Capture the cell that displays the provided text and extract its (X, Y) central coordinate. 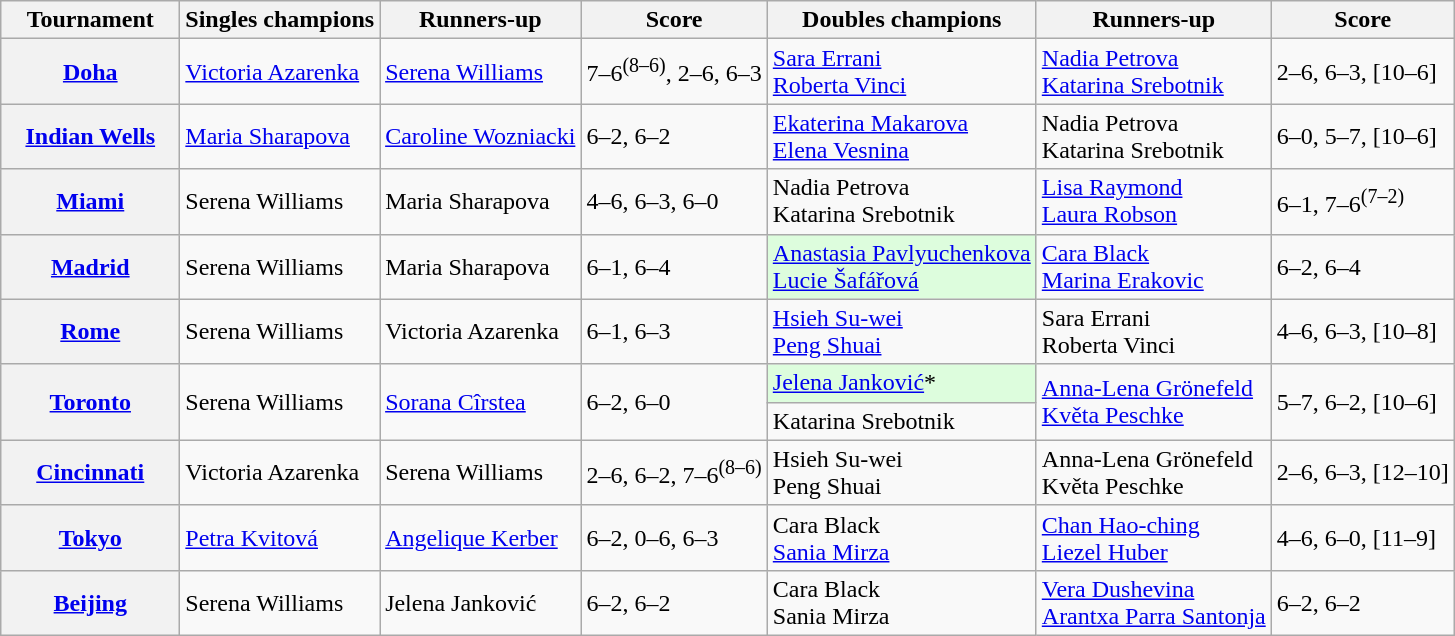
Cara Black Marina Erakovic (1154, 266)
Vera Dushevina Arantxa Parra Santonja (1154, 602)
6–1, 6–4 (674, 266)
Madrid (90, 266)
Lisa Raymond Laura Robson (1154, 202)
Doha (90, 72)
Indian Wells (90, 136)
Ekaterina Makarova Elena Vesnina (902, 136)
Tokyo (90, 538)
Jelena Janković* (902, 383)
Petra Kvitová (280, 538)
Anastasia Pavlyuchenkova Lucie Šafářová (902, 266)
Singles champions (280, 20)
6–1, 7–6(7–2) (1362, 202)
6–2, 6–0 (674, 402)
2–6, 6–3, [10–6] (1362, 72)
Jelena Janković (480, 602)
Chan Hao-ching Liezel Huber (1154, 538)
Caroline Wozniacki (480, 136)
Beijing (90, 602)
7–6(8–6), 2–6, 6–3 (674, 72)
6–2, 0–6, 6–3 (674, 538)
2–6, 6–3, [12–10] (1362, 472)
6–2, 6–4 (1362, 266)
Doubles champions (902, 20)
4–6, 6–3, [10–8] (1362, 332)
Miami (90, 202)
Sorana Cîrstea (480, 402)
Rome (90, 332)
4–6, 6–3, 6–0 (674, 202)
6–1, 6–3 (674, 332)
Toronto (90, 402)
Angelique Kerber (480, 538)
2–6, 6–2, 7–6(8–6) (674, 472)
Cincinnati (90, 472)
5–7, 6–2, [10–6] (1362, 402)
4–6, 6–0, [11–9] (1362, 538)
Katarina Srebotnik (902, 421)
6–0, 5–7, [10–6] (1362, 136)
Tournament (90, 20)
